Capture the cell that displays the provided text and extract its (X, Y) central coordinate. 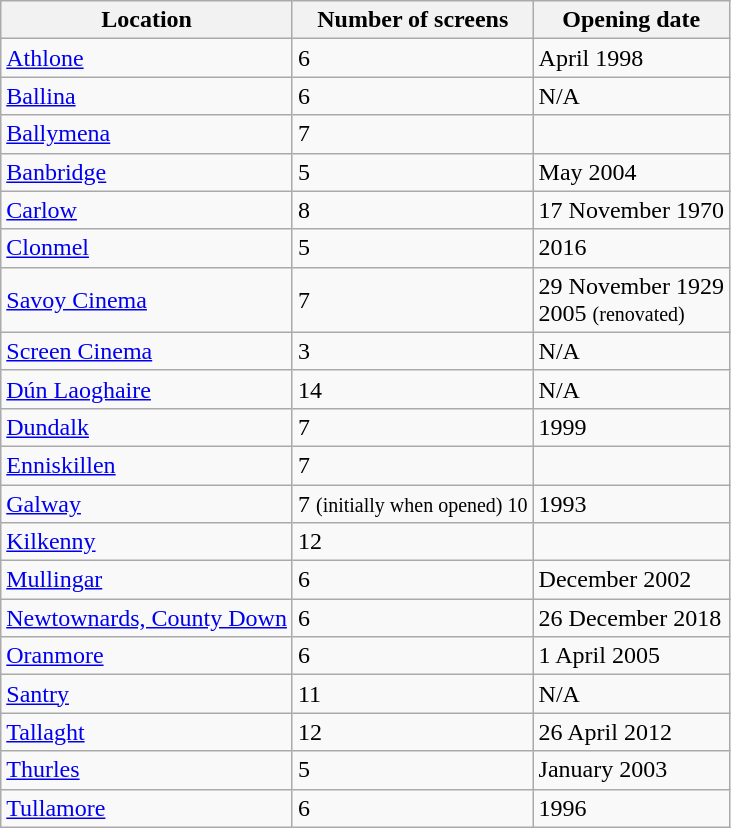
17 November 1970 (631, 210)
April 1998 (631, 58)
Number of screens (412, 20)
Enniskillen (147, 465)
26 April 2012 (631, 732)
Mullingar (147, 580)
1 April 2005 (631, 656)
Athlone (147, 58)
Newtownards, County Down (147, 618)
May 2004 (631, 172)
Ballina (147, 96)
Dún Laoghaire (147, 389)
January 2003 (631, 770)
29 November 19292005 (renovated) (631, 300)
Tullamore (147, 808)
Screen Cinema (147, 351)
Galway (147, 503)
Oranmore (147, 656)
Savoy Cinema (147, 300)
1993 (631, 503)
Ballymena (147, 134)
1999 (631, 427)
1996 (631, 808)
Clonmel (147, 248)
11 (412, 694)
14 (412, 389)
Tallaght (147, 732)
7 (initially when opened) 10 (412, 503)
Kilkenny (147, 542)
2016 (631, 248)
Santry (147, 694)
Opening date (631, 20)
Banbridge (147, 172)
3 (412, 351)
26 December 2018 (631, 618)
Carlow (147, 210)
Location (147, 20)
Dundalk (147, 427)
8 (412, 210)
Thurles (147, 770)
December 2002 (631, 580)
